Return the [x, y] coordinate for the center point of the cell that contains the specified text.  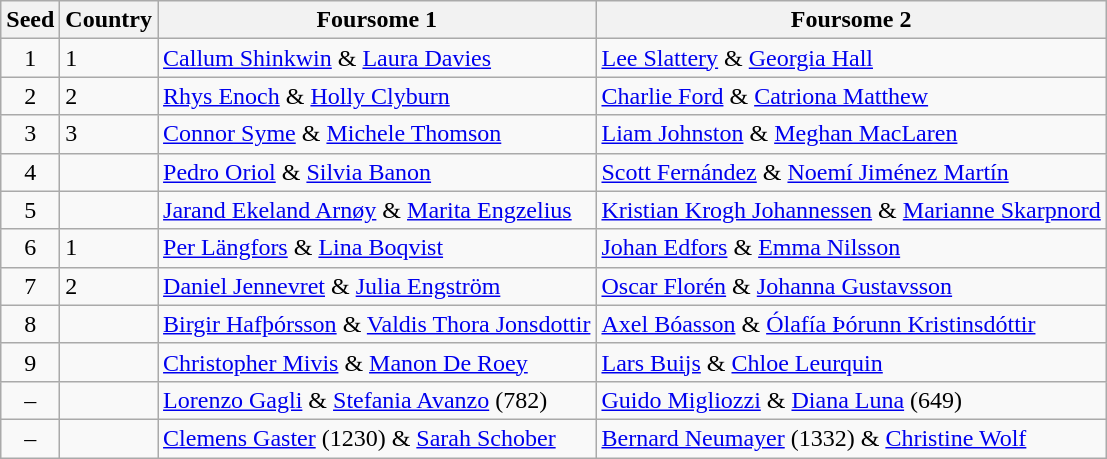
Charlie Ford & Catriona Matthew [851, 96]
Country [109, 20]
Per Längfors & Lina Boqvist [377, 248]
Daniel Jennevret & Julia Engström [377, 286]
Callum Shinkwin & Laura Davies [377, 58]
Pedro Oriol & Silvia Banon [377, 172]
Lars Buijs & Chloe Leurquin [851, 362]
6 [30, 248]
Birgir Hafþórsson & Valdis Thora Jonsdottir [377, 324]
Lorenzo Gagli & Stefania Avanzo (782) [377, 400]
Jarand Ekeland Arnøy & Marita Engzelius [377, 210]
7 [30, 286]
4 [30, 172]
Clemens Gaster (1230) & Sarah Schober [377, 438]
Johan Edfors & Emma Nilsson [851, 248]
9 [30, 362]
Kristian Krogh Johannessen & Marianne Skarpnord [851, 210]
Foursome 2 [851, 20]
Rhys Enoch & Holly Clyburn [377, 96]
5 [30, 210]
Oscar Florén & Johanna Gustavsson [851, 286]
Axel Bóasson & Ólafía Þórunn Kristinsdóttir [851, 324]
Foursome 1 [377, 20]
Seed [30, 20]
8 [30, 324]
Christopher Mivis & Manon De Roey [377, 362]
Liam Johnston & Meghan MacLaren [851, 134]
Guido Migliozzi & Diana Luna (649) [851, 400]
Lee Slattery & Georgia Hall [851, 58]
Connor Syme & Michele Thomson [377, 134]
Bernard Neumayer (1332) & Christine Wolf [851, 438]
Scott Fernández & Noemí Jiménez Martín [851, 172]
